Return (X, Y) of the center of cell containing provided text 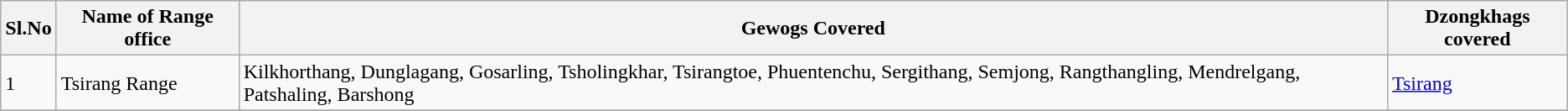
Gewogs Covered (812, 29)
Dzongkhags covered (1478, 29)
Sl.No (28, 29)
Kilkhorthang, Dunglagang, Gosarling, Tsholingkhar, Tsirangtoe, Phuentenchu, Sergithang, Semjong, Rangthangling, Mendrelgang, Patshaling, Barshong (812, 82)
Name of Range office (147, 29)
Tsirang Range (147, 82)
Tsirang (1478, 82)
1 (28, 82)
